Return (X, Y) of the center of cell containing provided text 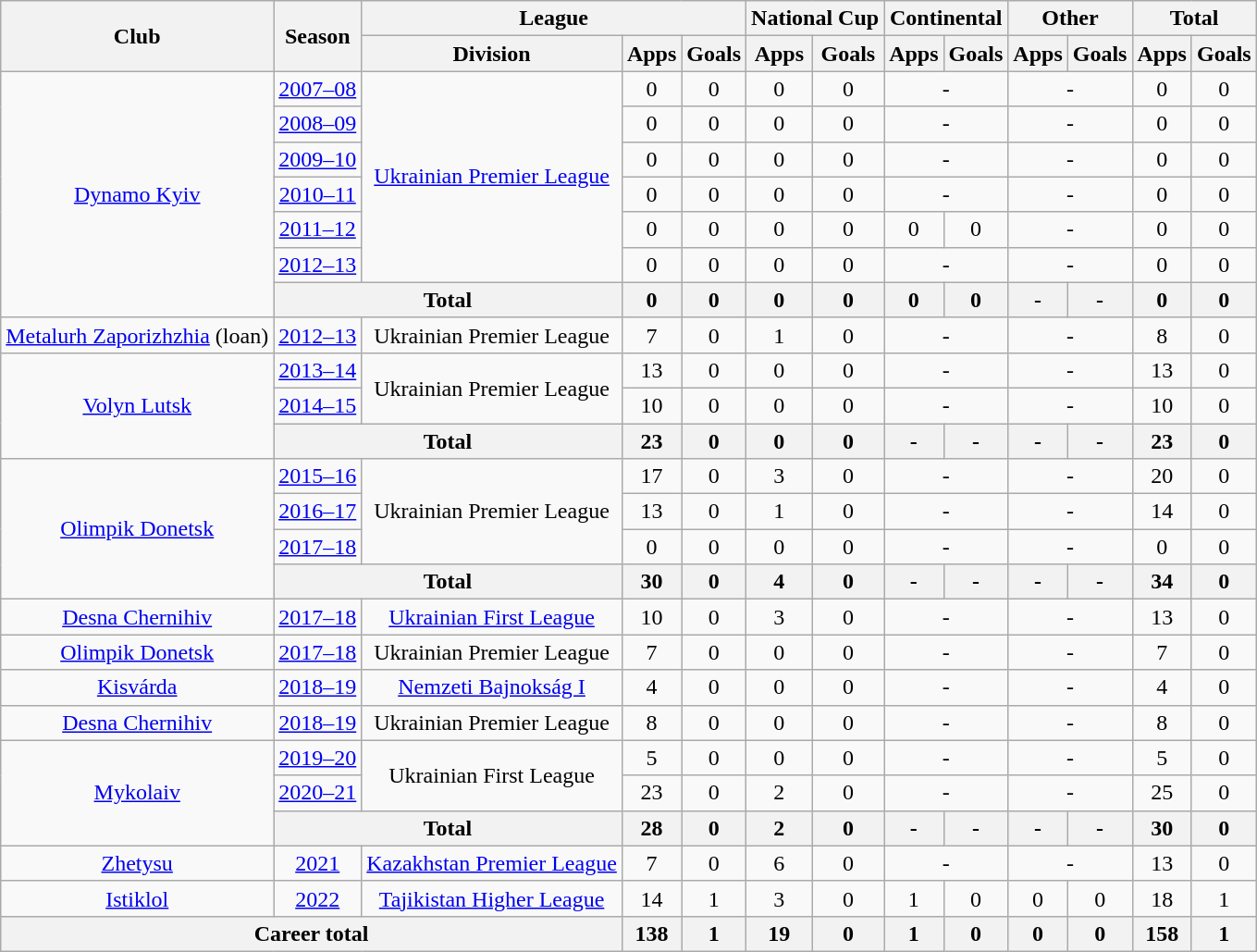
Tajikistan Higher League (492, 898)
2015–16 (318, 476)
2014–15 (318, 405)
2020–21 (318, 793)
2016–17 (318, 512)
28 (651, 828)
Metalurh Zaporizhzhia (loan) (137, 335)
Zhetysu (137, 863)
League (554, 19)
6 (780, 863)
Career total (312, 933)
Season (318, 36)
2021 (318, 863)
20 (1162, 476)
National Cup (816, 19)
19 (780, 933)
34 (1162, 582)
2007–08 (318, 89)
158 (1162, 933)
25 (1162, 793)
17 (651, 476)
Division (492, 54)
2019–20 (318, 758)
2009–10 (318, 159)
Istiklol (137, 898)
2011–12 (318, 229)
138 (651, 933)
2013–14 (318, 370)
Mykolaiv (137, 793)
2010–11 (318, 194)
2022 (318, 898)
2008–09 (318, 124)
Nemzeti Bajnokság I (492, 687)
Continental (946, 19)
Volyn Lutsk (137, 405)
Dynamo Kyiv (137, 194)
Other (1070, 19)
18 (1162, 898)
Club (137, 36)
Kazakhstan Premier League (492, 863)
Kisvárda (137, 687)
